Find where the given text appears and provide that cell's center as (x, y) coordinate. 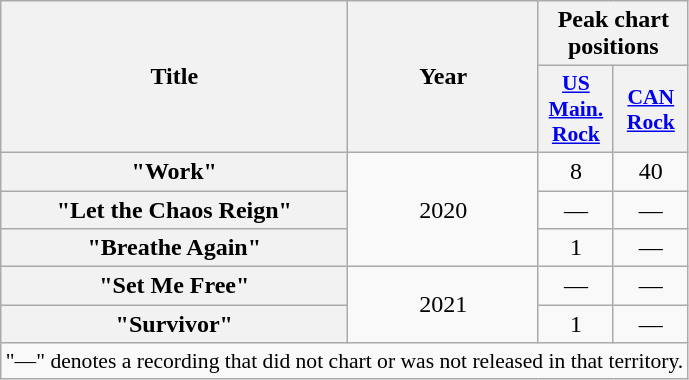
"Set Me Free" (174, 286)
"Let the Chaos Reign" (174, 209)
Title (174, 77)
8 (576, 171)
"Survivor" (174, 324)
2020 (444, 209)
"Work" (174, 171)
2021 (444, 305)
40 (650, 171)
Year (444, 77)
USMain.Rock (576, 110)
Peak chart positions (613, 34)
CANRock (650, 110)
"Breathe Again" (174, 248)
"—" denotes a recording that did not chart or was not released in that territory. (345, 361)
